Search for the cell housing the specified text and yield its [x, y] center coordinate. 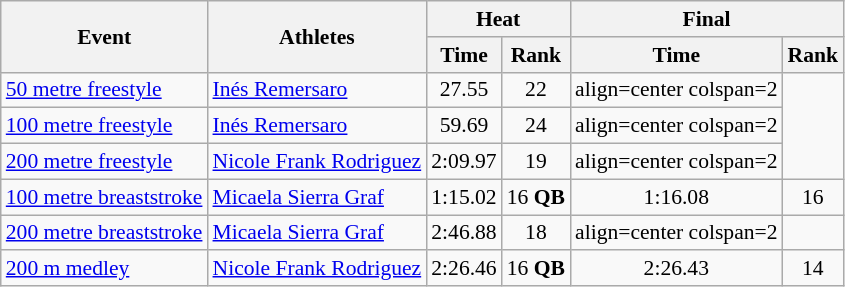
1:15.02 [464, 197]
14 [814, 269]
59.69 [464, 126]
Heat [498, 19]
16 [814, 197]
50 metre freestyle [104, 90]
2:26.43 [676, 269]
27.55 [464, 90]
2:26.46 [464, 269]
200 metre freestyle [104, 162]
2:09.97 [464, 162]
2:46.88 [464, 233]
1:16.08 [676, 197]
Event [104, 36]
22 [536, 90]
Athletes [316, 36]
Final [706, 19]
200 metre breaststroke [104, 233]
100 metre breaststroke [104, 197]
24 [536, 126]
19 [536, 162]
200 m medley [104, 269]
100 metre freestyle [104, 126]
18 [536, 233]
